Return [x, y] of the center of cell containing provided text 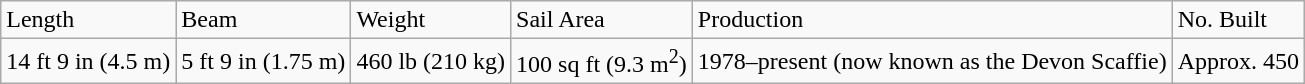
Length [88, 20]
Sail Area [602, 20]
Beam [264, 20]
Production [932, 20]
No. Built [1238, 20]
5 ft 9 in (1.75 m) [264, 62]
14 ft 9 in (4.5 m) [88, 62]
100 sq ft (9.3 m2) [602, 62]
1978–present (now known as the Devon Scaffie) [932, 62]
460 lb (210 kg) [431, 62]
Weight [431, 20]
Approx. 450 [1238, 62]
